Determine the (x, y) coordinate at the center of the cell enclosing the given text.  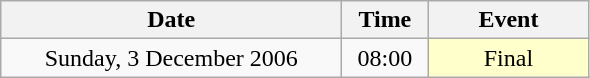
Date (172, 20)
Final (508, 58)
Event (508, 20)
08:00 (385, 58)
Time (385, 20)
Sunday, 3 December 2006 (172, 58)
